Provide the [x, y] coordinate of the cell's center where the given text is located.  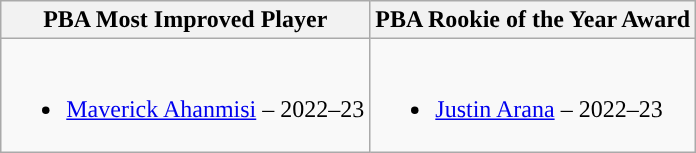
PBA Most Improved Player [186, 20]
Maverick Ahanmisi – 2022–23 [186, 96]
PBA Rookie of the Year Award [533, 20]
Justin Arana – 2022–23 [533, 96]
